Extract the (x, y) coordinate from the center of the cell holding the provided text.  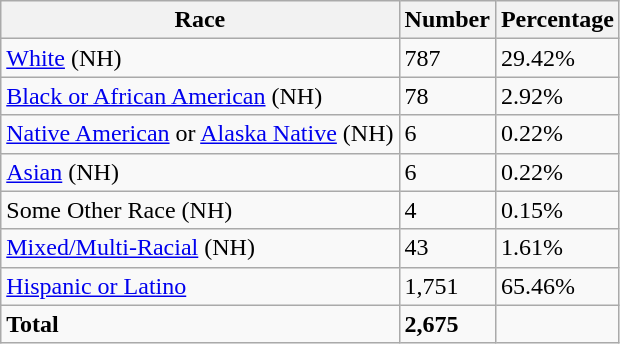
Number (447, 20)
2.92% (557, 96)
Some Other Race (NH) (200, 210)
65.46% (557, 286)
787 (447, 58)
0.15% (557, 210)
29.42% (557, 58)
White (NH) (200, 58)
Black or African American (NH) (200, 96)
78 (447, 96)
1,751 (447, 286)
Percentage (557, 20)
Hispanic or Latino (200, 286)
Mixed/Multi-Racial (NH) (200, 248)
Native American or Alaska Native (NH) (200, 134)
43 (447, 248)
4 (447, 210)
Total (200, 324)
Race (200, 20)
1.61% (557, 248)
2,675 (447, 324)
Asian (NH) (200, 172)
